Provide the [X, Y] coordinate of the cell's center where the given text is located.  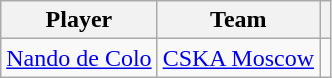
CSKA Moscow [238, 58]
Team [238, 20]
Nando de Colo [79, 58]
Player [79, 20]
